Extract the [x, y] coordinate from the center of the cell holding the provided text.  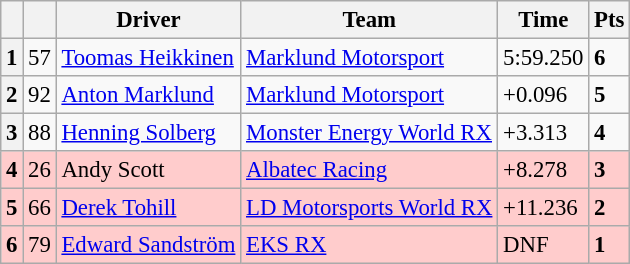
+0.096 [544, 95]
92 [40, 95]
Toomas Heikkinen [148, 58]
Edward Sandström [148, 245]
5:59.250 [544, 58]
79 [40, 245]
Anton Marklund [148, 95]
Derek Tohill [148, 208]
Andy Scott [148, 170]
57 [40, 58]
Team [370, 20]
Time [544, 20]
88 [40, 133]
DNF [544, 245]
+3.313 [544, 133]
LD Motorsports World RX [370, 208]
Pts [610, 20]
66 [40, 208]
26 [40, 170]
Monster Energy World RX [370, 133]
+8.278 [544, 170]
+11.236 [544, 208]
EKS RX [370, 245]
Henning Solberg [148, 133]
Driver [148, 20]
Albatec Racing [370, 170]
